Extract the (x, y) coordinate from the center of the cell holding the provided text.  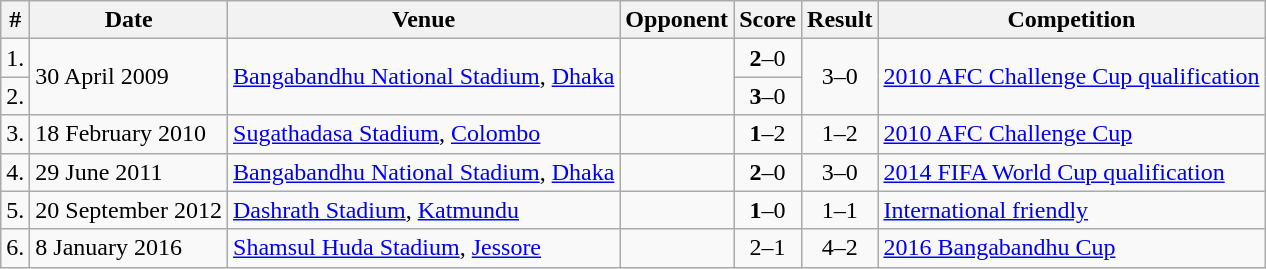
20 September 2012 (129, 210)
5. (16, 210)
International friendly (1072, 210)
2014 FIFA World Cup qualification (1072, 172)
Result (840, 20)
2016 Bangabandhu Cup (1072, 248)
6. (16, 248)
4. (16, 172)
Shamsul Huda Stadium, Jessore (424, 248)
Venue (424, 20)
Competition (1072, 20)
Score (768, 20)
2–1 (768, 248)
2010 AFC Challenge Cup qualification (1072, 77)
Sugathadasa Stadium, Colombo (424, 134)
Date (129, 20)
8 January 2016 (129, 248)
4–2 (840, 248)
2. (16, 96)
1. (16, 58)
2010 AFC Challenge Cup (1072, 134)
Opponent (677, 20)
3. (16, 134)
18 February 2010 (129, 134)
30 April 2009 (129, 77)
1–0 (768, 210)
Dashrath Stadium, Katmundu (424, 210)
1–1 (840, 210)
29 June 2011 (129, 172)
# (16, 20)
